Locate the cell with the specified text and output its (X, Y) center coordinate. 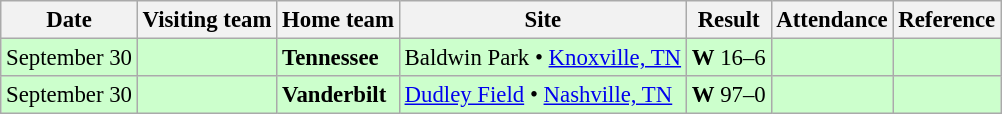
Reference (947, 20)
Result (728, 20)
Date (69, 20)
Vanderbilt (338, 95)
Site (542, 20)
Baldwin Park • Knoxville, TN (542, 58)
W 97–0 (728, 95)
Visiting team (206, 20)
Attendance (832, 20)
Dudley Field • Nashville, TN (542, 95)
W 16–6 (728, 58)
Tennessee (338, 58)
Home team (338, 20)
